For the text-containing cell, return its midpoint in (X, Y) coordinate format. 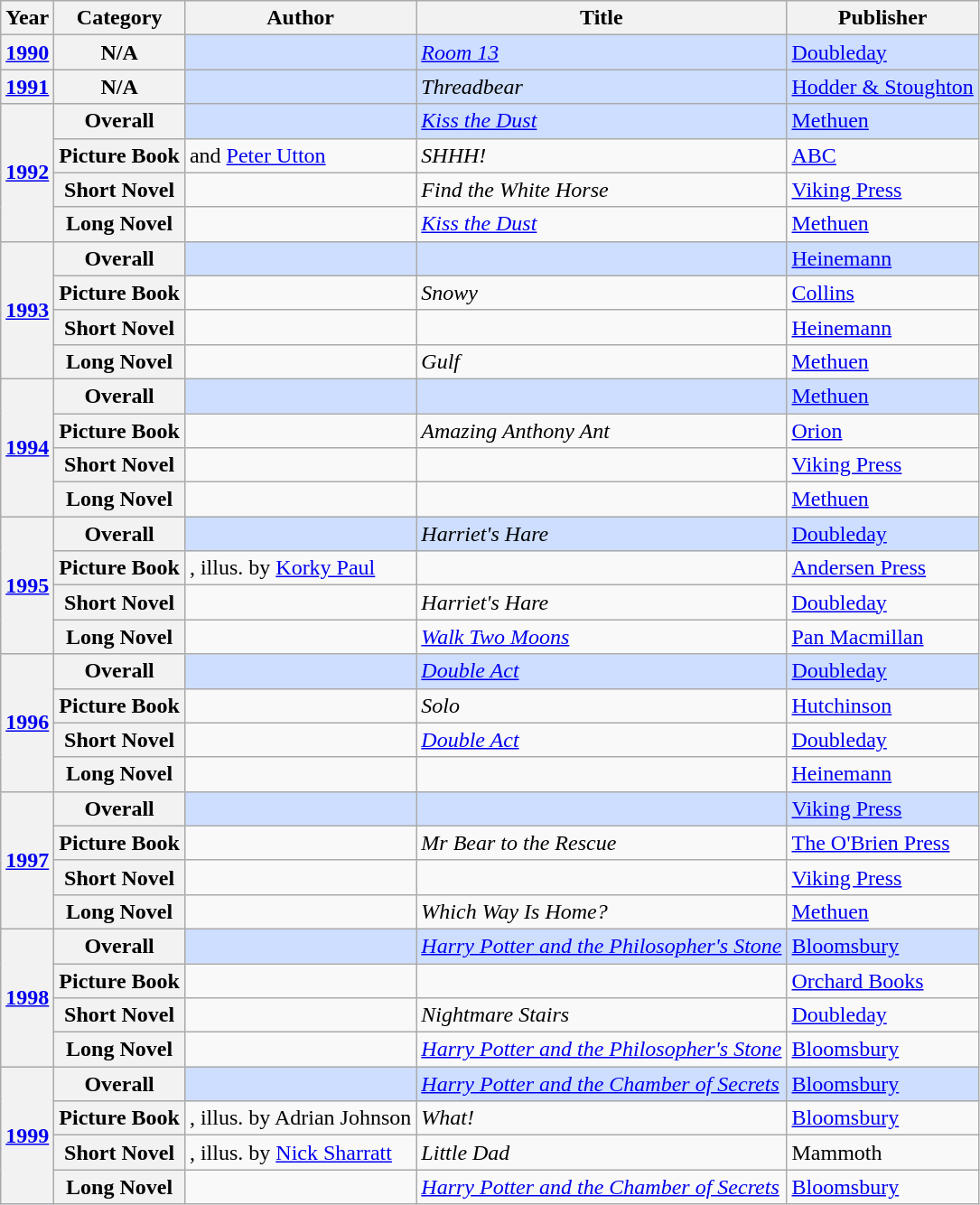
Find the White Horse (602, 190)
, illus. by Adrian Johnson (300, 1118)
Orion (882, 431)
1992 (27, 173)
Gulf (602, 361)
Snowy (602, 293)
Collins (882, 293)
1999 (27, 1135)
Author (300, 18)
Pan Macmillan (882, 637)
1998 (27, 997)
Mammoth (882, 1153)
Orchard Books (882, 980)
ABC (882, 155)
1995 (27, 585)
Category (119, 18)
1991 (27, 87)
Solo (602, 705)
, illus. by Nick Sharratt (300, 1153)
and Peter Utton (300, 155)
Amazing Anthony Ant (602, 431)
The O'Brien Press (882, 843)
SHHH! (602, 155)
Little Dad (602, 1153)
Threadbear (602, 87)
Nightmare Stairs (602, 1015)
, illus. by Korky Paul (300, 568)
Hodder & Stoughton (882, 87)
Publisher (882, 18)
Mr Bear to the Rescue (602, 843)
Walk Two Moons (602, 637)
Room 13 (602, 52)
1997 (27, 860)
1993 (27, 310)
Hutchinson (882, 705)
Which Way Is Home? (602, 911)
What! (602, 1118)
1990 (27, 52)
Andersen Press (882, 568)
Year (27, 18)
1996 (27, 723)
1994 (27, 447)
Title (602, 18)
